Capture the cell that displays the provided text and extract its (X, Y) central coordinate. 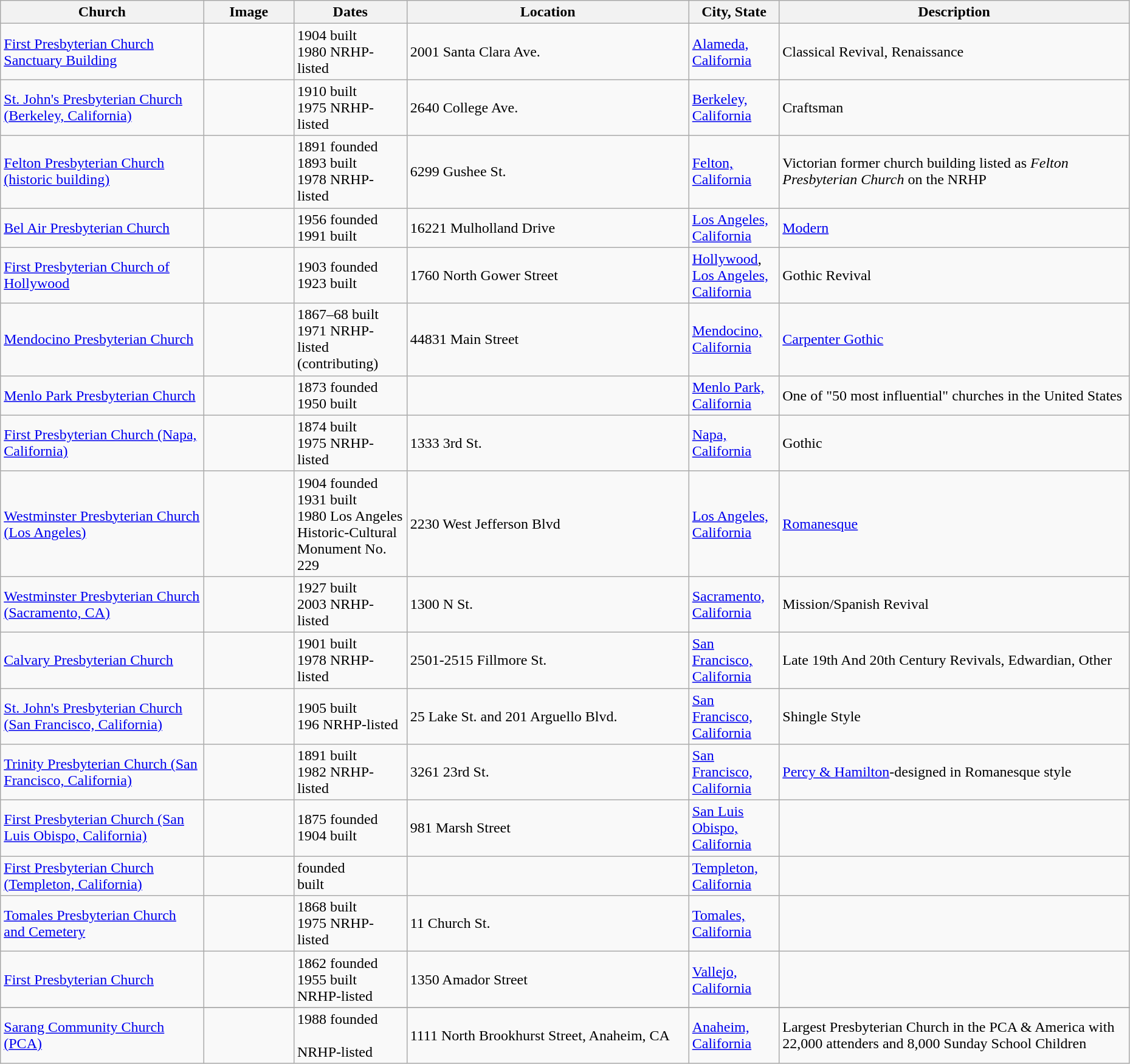
First Presbyterian Church (San Luis Obispo, California) (102, 828)
Felton, California (734, 171)
Classical Revival, Renaissance (954, 52)
1927 built2003 NRHP-listed (350, 604)
Templeton, California (734, 876)
Felton Presbyterian Church (historic building) (102, 171)
Largest Presbyterian Church in the PCA & America with 22,000 attenders and 8,000 Sunday School Children (954, 1035)
Victorian former church building listed as Felton Presbyterian Church on the NRHP (954, 171)
Craftsman (954, 108)
Image (249, 12)
Mission/Spanish Revival (954, 604)
Church (102, 12)
Late 19th And 20th Century Revivals, Edwardian, Other (954, 660)
1905 built196 NRHP-listed (350, 716)
Tomales, California (734, 924)
1901 built1978 NRHP-listed (350, 660)
Gothic Revival (954, 275)
1350 Amador Street (548, 980)
2001 Santa Clara Ave. (548, 52)
Carpenter Gothic (954, 339)
1988 foundedNRHP-listed (350, 1035)
Vallejo, California (734, 980)
3261 23rd St. (548, 772)
Hollywood, Los Angeles, California (734, 275)
1873 founded1950 built (350, 395)
1867–68 built1971 NRHP-listed (contributing) (350, 339)
1862 founded1955 builtNRHP-listed (350, 980)
1875 founded1904 built (350, 828)
1868 built1975 NRHP-listed (350, 924)
Romanesque (954, 524)
First Presbyterian Church Sanctuary Building (102, 52)
First Presbyterian Church (Napa, California) (102, 443)
1904 founded1931 built1980 Los Angeles Historic-Cultural Monument No. 229 (350, 524)
Westminster Presbyterian Church (Los Angeles) (102, 524)
Modern (954, 227)
1333 3rd St. (548, 443)
Gothic (954, 443)
2640 College Ave. (548, 108)
981 Marsh Street (548, 828)
2501-2515 Fillmore St. (548, 660)
Shingle Style (954, 716)
First Presbyterian Church (Templeton, California) (102, 876)
1891 built1982 NRHP-listed (350, 772)
2230 West Jefferson Blvd (548, 524)
1956 founded 1991 built (350, 227)
6299 Gushee St. (548, 171)
Calvary Presbyterian Church (102, 660)
1910 built1975 NRHP-listed (350, 108)
Mendocino Presbyterian Church (102, 339)
1300 N St. (548, 604)
Tomales Presbyterian Church and Cemetery (102, 924)
Westminster Presbyterian Church (Sacramento, CA) (102, 604)
First Presbyterian Church (102, 980)
Dates (350, 12)
1903 founded 1923 built (350, 275)
Alameda, California (734, 52)
1904 built1980 NRHP-listed (350, 52)
Napa, California (734, 443)
City, State (734, 12)
Menlo Park, California (734, 395)
16221 Mulholland Drive (548, 227)
1891 founded1893 built1978 NRHP-listed (350, 171)
Trinity Presbyterian Church (San Francisco, California) (102, 772)
Description (954, 12)
25 Lake St. and 201 Arguello Blvd. (548, 716)
San Luis Obispo, California (734, 828)
1874 built1975 NRHP-listed (350, 443)
Bel Air Presbyterian Church (102, 227)
founded built (350, 876)
One of "50 most influential" churches in the United States (954, 395)
Location (548, 12)
Sacramento, California (734, 604)
1111 North Brookhurst Street, Anaheim, CA (548, 1035)
St. John's Presbyterian Church (Berkeley, California) (102, 108)
First Presbyterian Church of Hollywood (102, 275)
Menlo Park Presbyterian Church (102, 395)
St. John's Presbyterian Church (San Francisco, California) (102, 716)
Berkeley, California (734, 108)
Percy & Hamilton-designed in Romanesque style (954, 772)
1760 North Gower Street (548, 275)
Anaheim, California (734, 1035)
44831 Main Street (548, 339)
Sarang Community Church (PCA) (102, 1035)
11 Church St. (548, 924)
Mendocino, California (734, 339)
